Determine the [X, Y] coordinate at the center of the cell enclosing the given text.  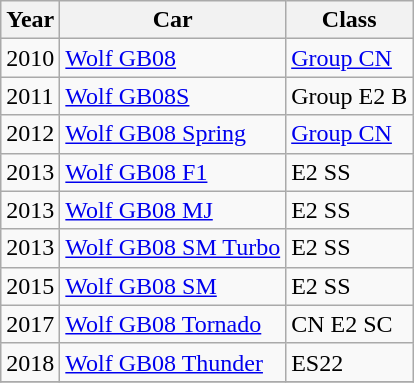
Year [30, 20]
Wolf GB08 [173, 58]
2018 [30, 362]
Wolf GB08 Tornado [173, 324]
Wolf GB08 Spring [173, 134]
Wolf GB08 Thunder [173, 362]
Class [350, 20]
CN E2 SC [350, 324]
2017 [30, 324]
ES22 [350, 362]
Wolf GB08 MJ [173, 210]
Wolf GB08 SM [173, 286]
Wolf GB08 SM Turbo [173, 248]
Group E2 B [350, 96]
2015 [30, 286]
Wolf GB08S [173, 96]
2011 [30, 96]
2012 [30, 134]
Car [173, 20]
2010 [30, 58]
Wolf GB08 F1 [173, 172]
